Capture the cell that displays the provided text and extract its (X, Y) central coordinate. 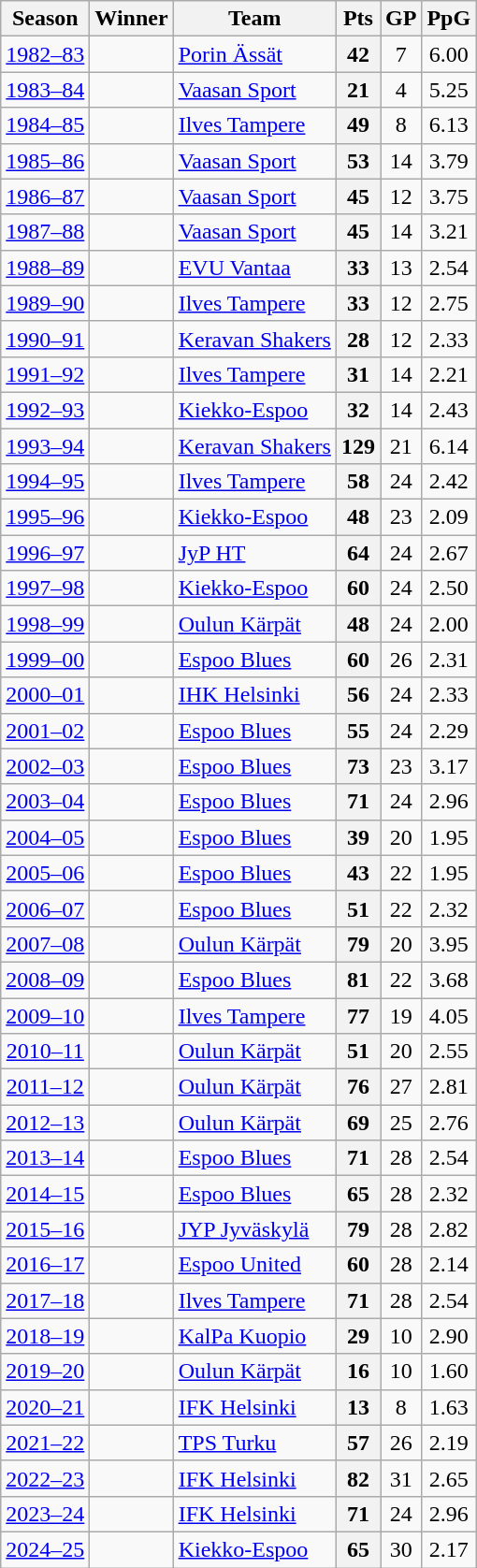
29 (357, 1336)
56 (357, 695)
1983–84 (45, 90)
GP (400, 19)
2.90 (449, 1336)
1992–93 (45, 410)
2.17 (449, 1549)
2010–11 (45, 1052)
1990–91 (45, 339)
2016–17 (45, 1265)
2002–03 (45, 766)
2015–16 (45, 1229)
64 (357, 553)
42 (357, 54)
2.65 (449, 1478)
2.67 (449, 553)
2.42 (449, 482)
1994–95 (45, 482)
Pts (357, 19)
2017–18 (45, 1300)
2.75 (449, 303)
77 (357, 1015)
3.75 (449, 196)
2012–13 (45, 1123)
Season (45, 19)
Team (254, 19)
81 (357, 980)
39 (357, 837)
2.81 (449, 1087)
JYP Jyväskylä (254, 1229)
1999–00 (45, 660)
2024–25 (45, 1549)
1982–83 (45, 54)
2.19 (449, 1443)
IHK Helsinki (254, 695)
2.09 (449, 517)
19 (400, 1015)
16 (357, 1372)
2.76 (449, 1123)
JyP HT (254, 553)
2009–10 (45, 1015)
2.31 (449, 660)
2003–04 (45, 802)
1989–90 (45, 303)
2006–07 (45, 908)
2013–14 (45, 1158)
2007–08 (45, 944)
1991–92 (45, 374)
3.68 (449, 980)
1984–85 (45, 125)
2023–24 (45, 1514)
Porin Ässät (254, 54)
82 (357, 1478)
6.00 (449, 54)
2001–02 (45, 731)
KalPa Kuopio (254, 1336)
2019–20 (45, 1372)
2000–01 (45, 695)
1995–96 (45, 517)
3.79 (449, 161)
129 (357, 446)
3.95 (449, 944)
3.21 (449, 232)
2.43 (449, 410)
73 (357, 766)
2.00 (449, 624)
2008–09 (45, 980)
27 (400, 1087)
1988–89 (45, 268)
58 (357, 482)
4.05 (449, 1015)
Winner (131, 19)
53 (357, 161)
2.55 (449, 1052)
2014–15 (45, 1194)
Espoo United (254, 1265)
7 (400, 54)
2.14 (449, 1265)
43 (357, 873)
2.82 (449, 1229)
1987–88 (45, 232)
EVU Vantaa (254, 268)
1996–97 (45, 553)
2004–05 (45, 837)
1985–86 (45, 161)
1998–99 (45, 624)
55 (357, 731)
2021–22 (45, 1443)
2018–19 (45, 1336)
1986–87 (45, 196)
25 (400, 1123)
2.50 (449, 588)
76 (357, 1087)
1.63 (449, 1407)
4 (400, 90)
30 (400, 1549)
69 (357, 1123)
1997–98 (45, 588)
1.60 (449, 1372)
1993–94 (45, 446)
2.29 (449, 731)
2005–06 (45, 873)
3.17 (449, 766)
57 (357, 1443)
49 (357, 125)
2.21 (449, 374)
PpG (449, 19)
32 (357, 410)
2020–21 (45, 1407)
2022–23 (45, 1478)
5.25 (449, 90)
TPS Turku (254, 1443)
2011–12 (45, 1087)
6.13 (449, 125)
6.14 (449, 446)
